Return [X, Y] of the center of cell containing provided text 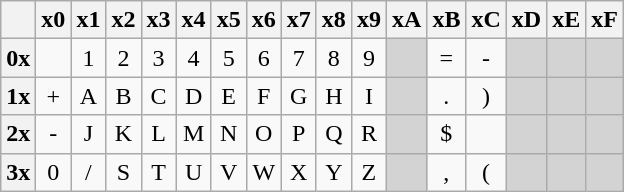
$ [446, 134]
G [298, 96]
/ [88, 172]
xF [605, 20]
. [446, 96]
x0 [54, 20]
x1 [88, 20]
x4 [194, 20]
Y [334, 172]
1x [18, 96]
2x [18, 134]
I [368, 96]
S [124, 172]
W [264, 172]
6 [264, 58]
Q [334, 134]
R [368, 134]
F [264, 96]
2 [124, 58]
V [228, 172]
5 [228, 58]
4 [194, 58]
O [264, 134]
1 [88, 58]
+ [54, 96]
, [446, 172]
H [334, 96]
x5 [228, 20]
8 [334, 58]
x3 [158, 20]
0x [18, 58]
xD [526, 20]
3 [158, 58]
N [228, 134]
xC [486, 20]
= [446, 58]
L [158, 134]
) [486, 96]
x8 [334, 20]
T [158, 172]
U [194, 172]
xB [446, 20]
x9 [368, 20]
E [228, 96]
9 [368, 58]
0 [54, 172]
B [124, 96]
X [298, 172]
( [486, 172]
3x [18, 172]
x6 [264, 20]
D [194, 96]
C [158, 96]
7 [298, 58]
M [194, 134]
x7 [298, 20]
xA [406, 20]
Z [368, 172]
xE [566, 20]
K [124, 134]
P [298, 134]
x2 [124, 20]
A [88, 96]
J [88, 134]
